Search for the cell housing the specified text and yield its [x, y] center coordinate. 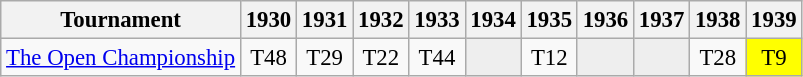
The Open Championship [121, 58]
1932 [381, 20]
T12 [549, 58]
T9 [774, 58]
1939 [774, 20]
1936 [605, 20]
1938 [718, 20]
T44 [437, 58]
1931 [325, 20]
T28 [718, 58]
Tournament [121, 20]
1930 [268, 20]
T48 [268, 58]
1934 [493, 20]
T22 [381, 58]
1933 [437, 20]
1935 [549, 20]
T29 [325, 58]
1937 [661, 20]
